Output the (X, Y) coordinate of the center of the cell containing the given text.  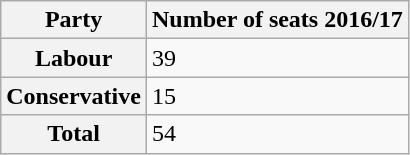
Total (74, 134)
39 (277, 58)
15 (277, 96)
Number of seats 2016/17 (277, 20)
Party (74, 20)
Labour (74, 58)
Conservative (74, 96)
54 (277, 134)
